Scan for the cell matching the given text and deliver its (x, y) coordinate at center. 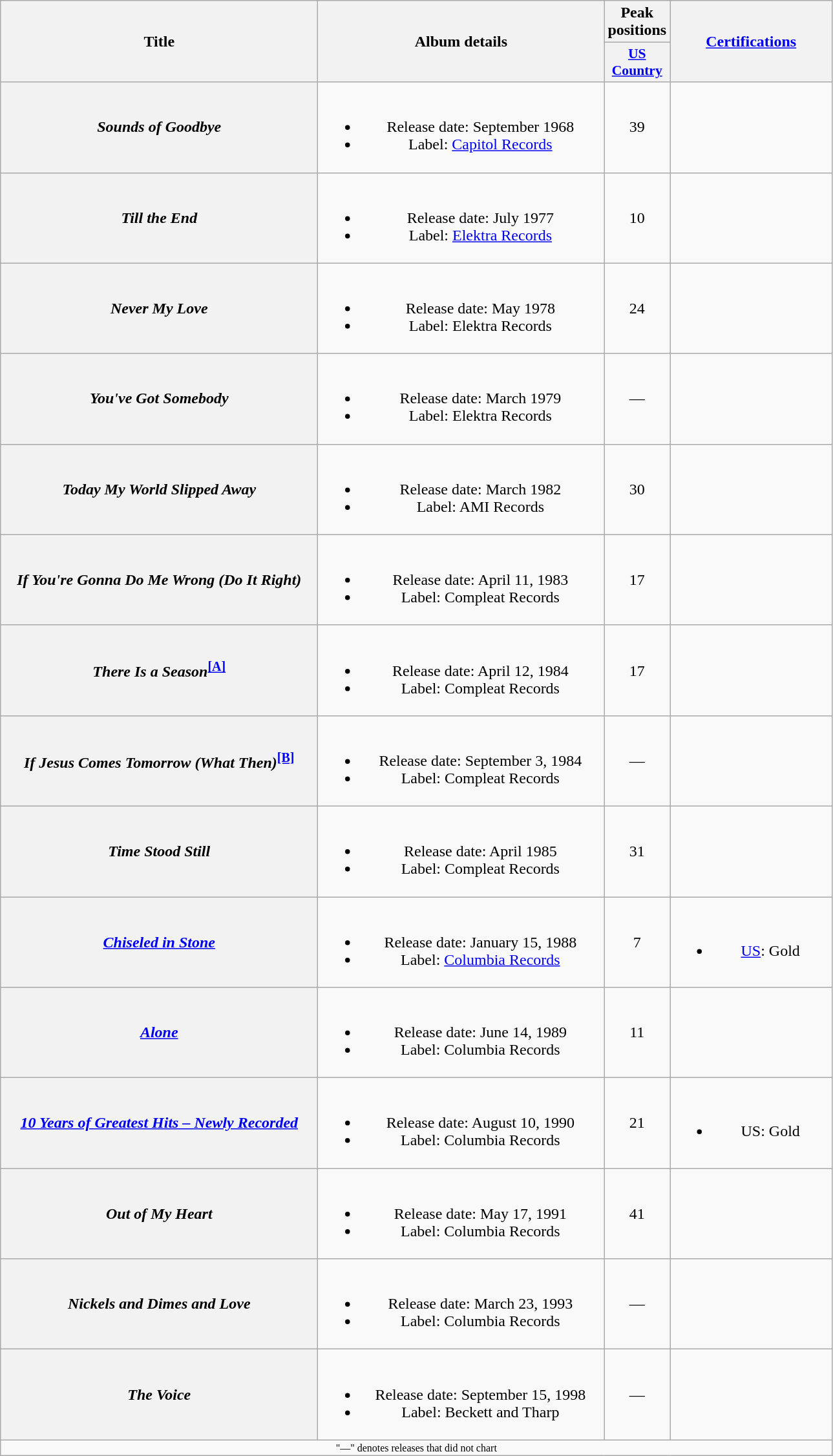
31 (637, 851)
Title (159, 41)
Release date: April 11, 1983Label: Compleat Records (461, 580)
7 (637, 942)
30 (637, 489)
Alone (159, 1033)
Release date: March 23, 1993Label: Columbia Records (461, 1304)
Release date: May 17, 1991Label: Columbia Records (461, 1214)
Release date: August 10, 1990Label: Columbia Records (461, 1123)
There Is a Season[A] (159, 670)
Peakpositions (637, 22)
24 (637, 308)
10 (637, 218)
21 (637, 1123)
Sounds of Goodbye (159, 127)
Today My World Slipped Away (159, 489)
If Jesus Comes Tomorrow (What Then)[B] (159, 761)
Never My Love (159, 308)
Out of My Heart (159, 1214)
Release date: March 1982Label: AMI Records (461, 489)
39 (637, 127)
Release date: April 12, 1984Label: Compleat Records (461, 670)
Release date: September 1968Label: Capitol Records (461, 127)
Release date: May 1978Label: Elektra Records (461, 308)
Release date: September 3, 1984Label: Compleat Records (461, 761)
"—" denotes releases that did not chart (416, 1448)
41 (637, 1214)
Release date: July 1977Label: Elektra Records (461, 218)
The Voice (159, 1395)
Chiseled in Stone (159, 942)
Nickels and Dimes and Love (159, 1304)
Release date: January 15, 1988Label: Columbia Records (461, 942)
If You're Gonna Do Me Wrong (Do It Right) (159, 580)
Time Stood Still (159, 851)
10 Years of Greatest Hits – Newly Recorded (159, 1123)
US Country (637, 62)
Release date: June 14, 1989Label: Columbia Records (461, 1033)
Release date: September 15, 1998Label: Beckett and Tharp (461, 1395)
11 (637, 1033)
Release date: March 1979Label: Elektra Records (461, 399)
Album details (461, 41)
Release date: April 1985Label: Compleat Records (461, 851)
Certifications (751, 41)
Till the End (159, 218)
You've Got Somebody (159, 399)
